Scan for the cell matching the given text and deliver its [X, Y] coordinate at center. 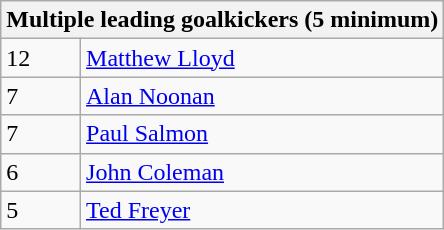
Matthew Lloyd [262, 58]
5 [41, 210]
6 [41, 172]
Alan Noonan [262, 96]
Ted Freyer [262, 210]
John Coleman [262, 172]
Paul Salmon [262, 134]
Multiple leading goalkickers (5 minimum) [222, 20]
12 [41, 58]
